Extract the (x, y) coordinate from the center of the cell holding the provided text.  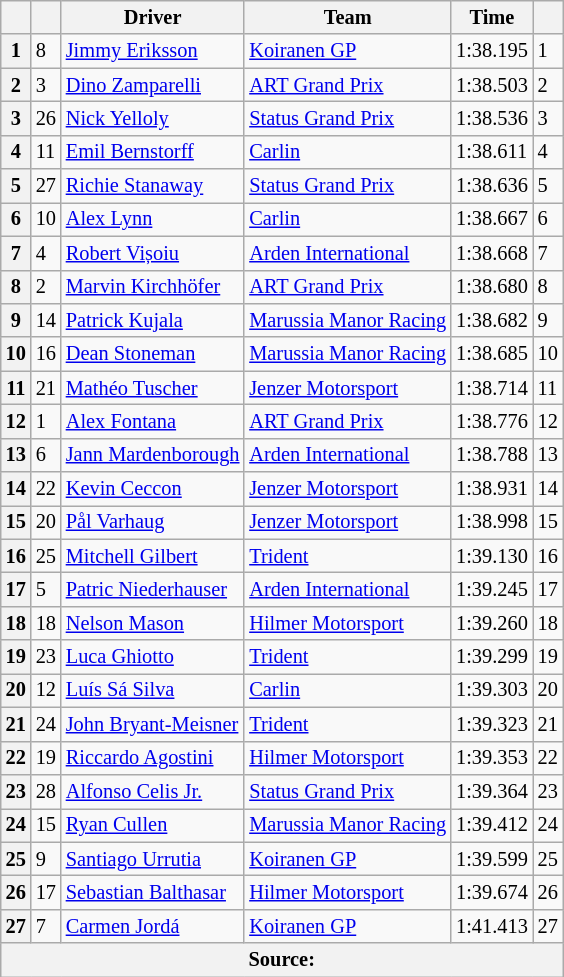
1:38.714 (492, 388)
1:39.245 (492, 589)
Richie Stanaway (153, 186)
1:38.682 (492, 320)
Alex Lynn (153, 219)
Time (492, 17)
Emil Bernstorff (153, 152)
Jimmy Eriksson (153, 51)
Luca Ghiotto (153, 657)
1:38.931 (492, 489)
Nick Yelloly (153, 118)
Jann Mardenborough (153, 455)
Patrick Kujala (153, 320)
1:38.636 (492, 186)
Nelson Mason (153, 623)
1:38.668 (492, 253)
1:38.536 (492, 118)
1:39.303 (492, 690)
Riccardo Agostini (153, 758)
1:41.413 (492, 926)
1:39.674 (492, 892)
28 (46, 791)
Carmen Jordá (153, 926)
Sebastian Balthasar (153, 892)
1:39.412 (492, 825)
Alex Fontana (153, 421)
Mathéo Tuscher (153, 388)
1:38.503 (492, 85)
1:38.685 (492, 354)
Mitchell Gilbert (153, 556)
1:39.364 (492, 791)
1:39.299 (492, 657)
Robert Vișoiu (153, 253)
1:39.353 (492, 758)
1:39.260 (492, 623)
Pål Varhaug (153, 522)
1:38.776 (492, 421)
Team (348, 17)
Dino Zamparelli (153, 85)
1:38.788 (492, 455)
1:38.998 (492, 522)
1:39.130 (492, 556)
1:39.599 (492, 859)
1:38.611 (492, 152)
Ryan Cullen (153, 825)
Kevin Ceccon (153, 489)
Santiago Urrutia (153, 859)
Marvin Kirchhöfer (153, 287)
1:38.667 (492, 219)
1:38.680 (492, 287)
1:38.195 (492, 51)
Source: (282, 960)
1:39.323 (492, 724)
Alfonso Celis Jr. (153, 791)
Luís Sá Silva (153, 690)
John Bryant-Meisner (153, 724)
Patric Niederhauser (153, 589)
Driver (153, 17)
Dean Stoneman (153, 354)
